From the cell containing the given text, extract its center point as (x, y) coordinate. 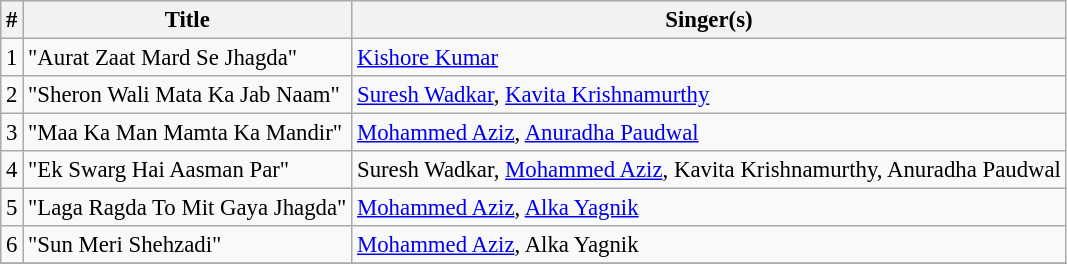
4 (12, 170)
Mohammed Aziz, Anuradha Paudwal (710, 133)
Kishore Kumar (710, 58)
"Laga Ragda To Mit Gaya Jhagda" (188, 208)
Title (188, 20)
# (12, 20)
"Ek Swarg Hai Aasman Par" (188, 170)
Singer(s) (710, 20)
"Sheron Wali Mata Ka Jab Naam" (188, 95)
Suresh Wadkar, Kavita Krishnamurthy (710, 95)
2 (12, 95)
"Maa Ka Man Mamta Ka Mandir" (188, 133)
Suresh Wadkar, Mohammed Aziz, Kavita Krishnamurthy, Anuradha Paudwal (710, 170)
5 (12, 208)
1 (12, 58)
"Sun Meri Shehzadi" (188, 245)
6 (12, 245)
3 (12, 133)
"Aurat Zaat Mard Se Jhagda" (188, 58)
